Scan for the cell matching the given text and deliver its [x, y] coordinate at center. 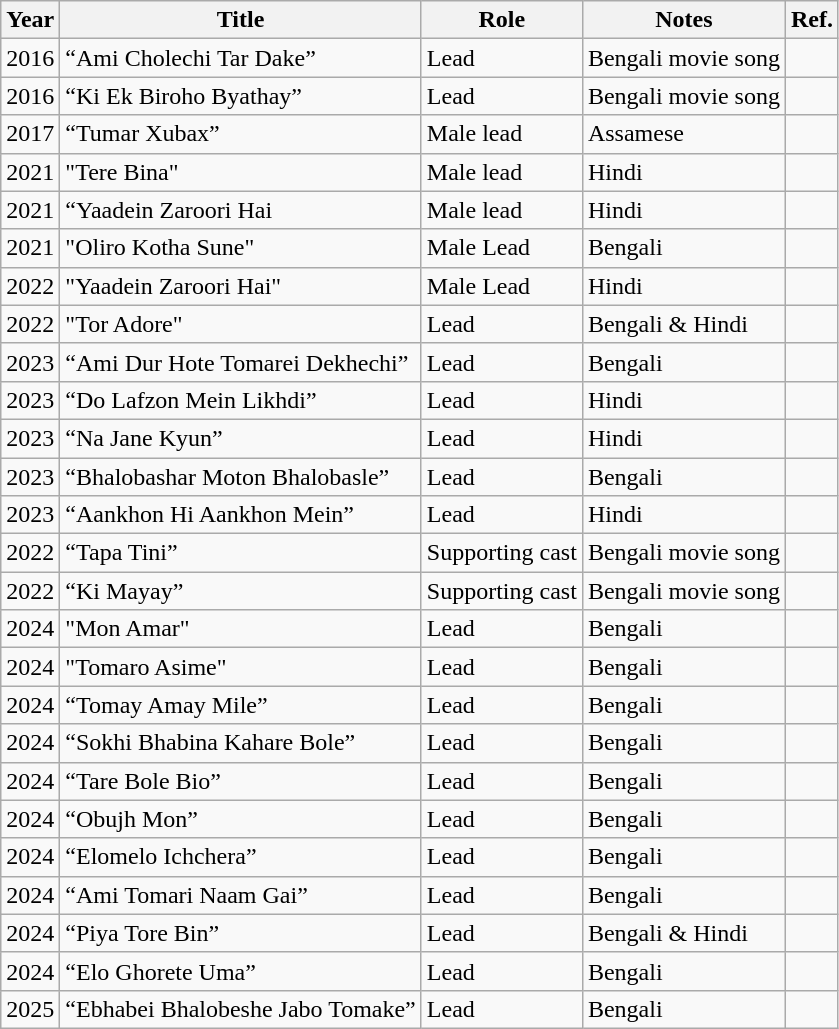
“Ebhabei Bhalobeshe Jabo Tomake” [241, 1009]
“Tumar Xubax” [241, 134]
Year [30, 20]
“Tomay Amay Mile” [241, 705]
Assamese [684, 134]
“Obujh Mon” [241, 819]
"Tere Bina" [241, 172]
“Do Lafzon Mein Likhdi” [241, 400]
"Tor Adore" [241, 324]
“Na Jane Kyun” [241, 438]
“Ami Tomari Naam Gai” [241, 895]
“Elo Ghorete Uma” [241, 971]
Title [241, 20]
“Bhalobashar Moton Bhalobasle” [241, 477]
“Ami Dur Hote Tomarei Dekhechi” [241, 362]
“Sokhi Bhabina Kahare Bole” [241, 743]
Role [502, 20]
Ref. [812, 20]
"Tomaro Asime" [241, 667]
“Aankhon Hi Aankhon Mein” [241, 515]
"Oliro Kotha Sune" [241, 248]
"Yaadein Zaroori Hai" [241, 286]
“Elomelo Ichchera” [241, 857]
“Yaadein Zaroori Hai [241, 210]
Notes [684, 20]
“Ki Mayay” [241, 591]
“Ami Cholechi Tar Dake” [241, 58]
“Ki Ek Biroho Byathay” [241, 96]
“Piya Tore Bin” [241, 933]
2025 [30, 1009]
“Tare Bole Bio” [241, 781]
“Tapa Tini” [241, 553]
"Mon Amar" [241, 629]
2017 [30, 134]
